From the cell containing the given text, extract its center point as (x, y) coordinate. 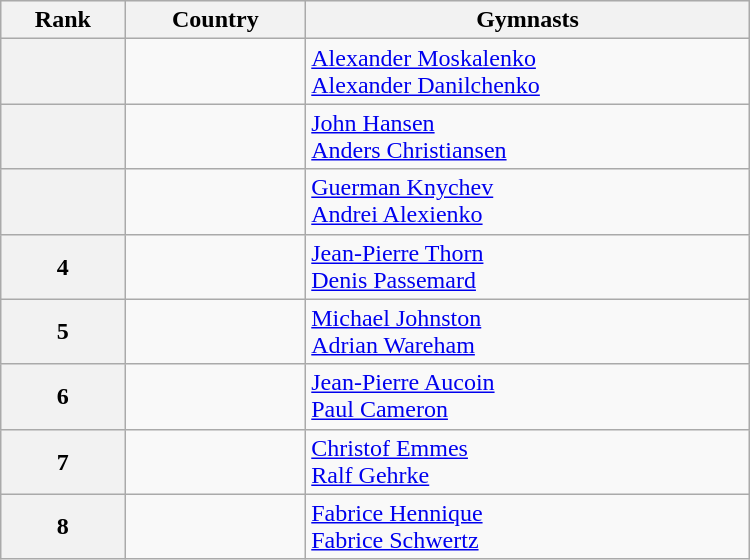
Country (216, 20)
Jean-Pierre Aucoin Paul Cameron (528, 396)
5 (63, 332)
Fabrice Hennique Fabrice Schwertz (528, 526)
Christof Emmes Ralf Gehrke (528, 462)
John Hansen Anders Christiansen (528, 136)
6 (63, 396)
Alexander Moskalenko Alexander Danilchenko (528, 72)
Rank (63, 20)
7 (63, 462)
4 (63, 266)
Michael Johnston Adrian Wareham (528, 332)
Guerman Knychev Andrei Alexienko (528, 202)
Gymnasts (528, 20)
Jean-Pierre Thorn Denis Passemard (528, 266)
8 (63, 526)
